Detect which cell encompasses the target text, then output its (x, y) center coordinate. 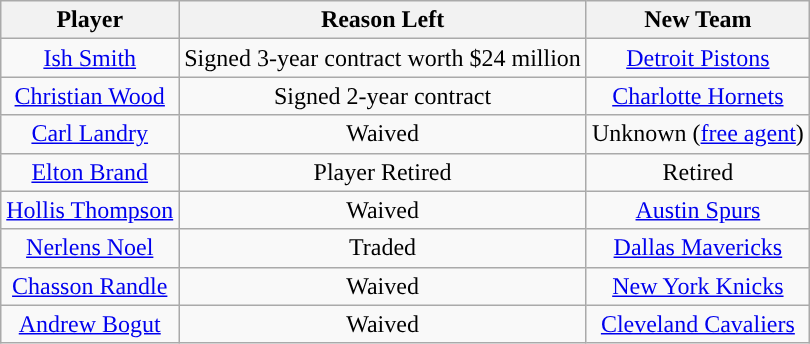
Player (90, 20)
Ish Smith (90, 58)
Carl Landry (90, 134)
Player Retired (383, 172)
Christian Wood (90, 96)
Signed 2-year contract (383, 96)
Hollis Thompson (90, 210)
Elton Brand (90, 172)
New York Knicks (698, 286)
Retired (698, 172)
New Team (698, 20)
Cleveland Cavaliers (698, 324)
Traded (383, 248)
Signed 3-year contract worth $24 million (383, 58)
Dallas Mavericks (698, 248)
Reason Left (383, 20)
Austin Spurs (698, 210)
Andrew Bogut (90, 324)
Chasson Randle (90, 286)
Nerlens Noel (90, 248)
Charlotte Hornets (698, 96)
Detroit Pistons (698, 58)
Unknown (free agent) (698, 134)
